Locate the cell with the specified text and output its [x, y] center coordinate. 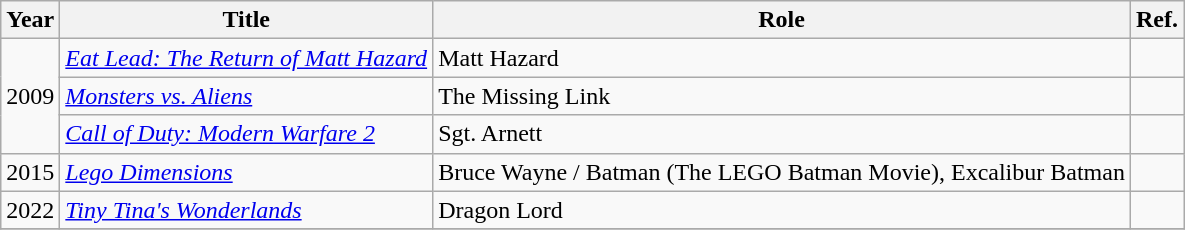
Dragon Lord [782, 210]
Title [246, 20]
2015 [30, 172]
2009 [30, 96]
2022 [30, 210]
Eat Lead: The Return of Matt Hazard [246, 58]
Role [782, 20]
Sgt. Arnett [782, 134]
Call of Duty: Modern Warfare 2 [246, 134]
Monsters vs. Aliens [246, 96]
Ref. [1156, 20]
Lego Dimensions [246, 172]
The Missing Link [782, 96]
Year [30, 20]
Matt Hazard [782, 58]
Bruce Wayne / Batman (The LEGO Batman Movie), Excalibur Batman [782, 172]
Tiny Tina's Wonderlands [246, 210]
